Provide the [X, Y] coordinate of the cell's center where the given text is located.  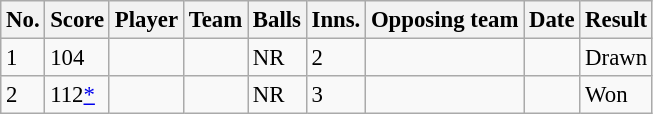
Opposing team [445, 20]
Inns. [336, 20]
112* [78, 95]
Balls [278, 20]
104 [78, 58]
No. [23, 20]
Player [146, 20]
Drawn [616, 58]
Date [552, 20]
1 [23, 58]
Score [78, 20]
Won [616, 95]
Result [616, 20]
3 [336, 95]
Team [215, 20]
